Return the (x, y) coordinate for the center point of the cell that contains the specified text.  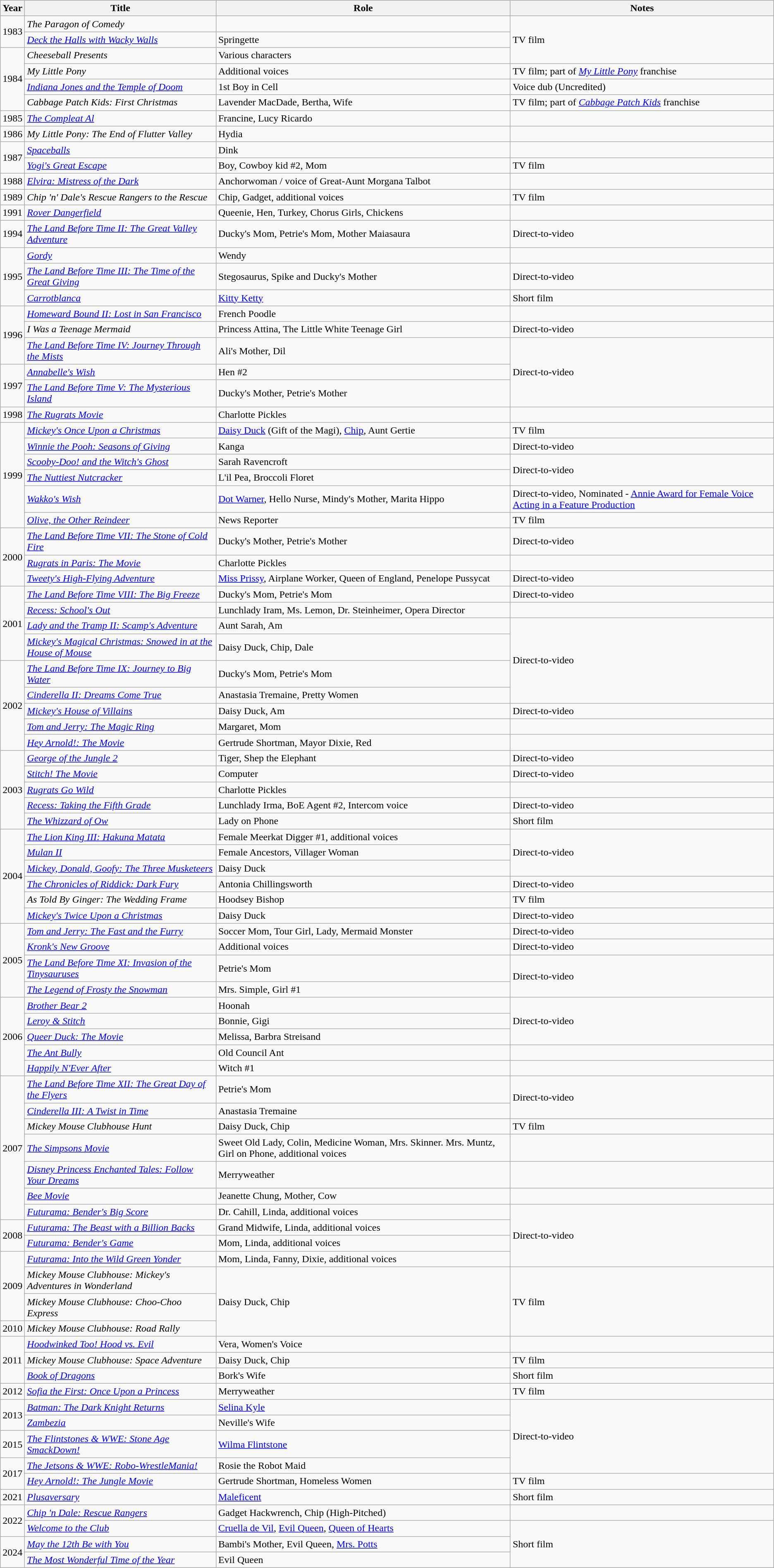
Futurama: Bender's Game (121, 1243)
1986 (12, 134)
Indiana Jones and the Temple of Doom (121, 87)
2011 (12, 1360)
The Land Before Time III: The Time of the Great Giving (121, 277)
Aunt Sarah, Am (363, 626)
Wilma Flintstone (363, 1444)
2003 (12, 789)
Neville's Wife (363, 1423)
Princess Attina, The Little White Teenage Girl (363, 329)
Sofia the First: Once Upon a Princess (121, 1392)
Futurama: Into the Wild Green Yonder (121, 1259)
1st Boy in Cell (363, 87)
2005 (12, 960)
Stegosaurus, Spike and Ducky's Mother (363, 277)
Gertrude Shortman, Homeless Women (363, 1481)
Kanga (363, 446)
Zambezia (121, 1423)
The Ant Bully (121, 1053)
Lady on Phone (363, 821)
Title (121, 8)
1985 (12, 118)
Ducky's Mom, Petrie's Mom, Mother Maiasaura (363, 234)
The Legend of Frosty the Snowman (121, 989)
Anastasia Tremaine, Pretty Women (363, 695)
Lavender MacDade, Bertha, Wife (363, 102)
Mickey Mouse Clubhouse: Road Rally (121, 1328)
Lunchlady Irma, BoE Agent #2, Intercom voice (363, 805)
Rover Dangerfield (121, 213)
I Was a Teenage Mermaid (121, 329)
The Flintstones & WWE: Stone Age SmackDown! (121, 1444)
The Nuttiest Nutcracker (121, 477)
1988 (12, 181)
2002 (12, 705)
Queer Duck: The Movie (121, 1037)
The Land Before Time II: The Great Valley Adventure (121, 234)
Cinderella III: A Twist in Time (121, 1111)
1984 (12, 79)
Mom, Linda, additional voices (363, 1243)
2021 (12, 1497)
Vera, Women's Voice (363, 1344)
2004 (12, 876)
Welcome to the Club (121, 1528)
Maleficent (363, 1497)
As Told By Ginger: The Wedding Frame (121, 900)
Happily N'Ever After (121, 1068)
Mickey Mouse Clubhouse: Choo-Choo Express (121, 1307)
Selina Kyle (363, 1407)
Daisy Duck (Gift of the Magi), Chip, Aunt Gertie (363, 430)
Female Meerkat Digger #1, additional voices (363, 837)
2013 (12, 1415)
Voice dub (Uncredited) (642, 87)
Lunchlady Iram, Ms. Lemon, Dr. Steinheimer, Opera Director (363, 610)
Gadget Hackwrench, Chip (High-Pitched) (363, 1513)
The Compleat Al (121, 118)
Queenie, Hen, Turkey, Chorus Girls, Chickens (363, 213)
Tiger, Shep the Elephant (363, 758)
TV film; part of Cabbage Patch Kids franchise (642, 102)
2015 (12, 1444)
Dot Warner, Hello Nurse, Mindy's Mother, Marita Hippo (363, 498)
French Poodle (363, 314)
Bork's Wife (363, 1376)
Hoodwinked Too! Hood vs. Evil (121, 1344)
Grand Midwife, Linda, additional voices (363, 1227)
Mickey's Magical Christmas: Snowed in at the House of Mouse (121, 647)
2008 (12, 1235)
Mickey's House of Villains (121, 711)
Witch #1 (363, 1068)
Recess: Taking the Fifth Grade (121, 805)
Recess: School's Out (121, 610)
Batman: The Dark Knight Returns (121, 1407)
May the 12th Be with You (121, 1544)
2017 (12, 1473)
Hey Arnold!: The Movie (121, 742)
1997 (12, 385)
Rugrats in Paris: The Movie (121, 563)
Soccer Mom, Tour Girl, Lady, Mermaid Monster (363, 931)
The Jetsons & WWE: Robo-WrestleMania! (121, 1466)
The Paragon of Comedy (121, 24)
Disney Princess Enchanted Tales: Follow Your Dreams (121, 1175)
Hoodsey Bishop (363, 900)
Notes (642, 8)
Mickey Mouse Clubhouse Hunt (121, 1127)
Cinderella II: Dreams Come True (121, 695)
The Whizzard of Ow (121, 821)
Wendy (363, 255)
Old Council Ant (363, 1053)
Carrotblanca (121, 298)
Winnie the Pooh: Seasons of Giving (121, 446)
Plusaversary (121, 1497)
Rugrats Go Wild (121, 790)
Mickey's Twice Upon a Christmas (121, 915)
The Rugrats Movie (121, 415)
2000 (12, 557)
Jeanette Chung, Mother, Cow (363, 1196)
My Little Pony: The End of Flutter Valley (121, 134)
Bambi's Mother, Evil Queen, Mrs. Potts (363, 1544)
Anastasia Tremaine (363, 1111)
The Land Before Time V: The Mysterious Island (121, 393)
Tweety's High-Flying Adventure (121, 579)
1995 (12, 277)
2006 (12, 1037)
The Land Before Time VIII: The Big Freeze (121, 594)
1983 (12, 32)
Francine, Lucy Ricardo (363, 118)
Mickey's Once Upon a Christmas (121, 430)
Scooby-Doo! and the Witch's Ghost (121, 462)
George of the Jungle 2 (121, 758)
2007 (12, 1148)
Cabbage Patch Kids: First Christmas (121, 102)
2001 (12, 623)
Miss Prissy, Airplane Worker, Queen of England, Penelope Pussycat (363, 579)
Dr. Cahill, Linda, additional voices (363, 1212)
2009 (12, 1286)
Mickey, Donald, Goofy: The Three Musketeers (121, 868)
Brother Bear 2 (121, 1005)
Mom, Linda, Fanny, Dixie, additional voices (363, 1259)
Bee Movie (121, 1196)
Ali's Mother, Dil (363, 350)
L'il Pea, Broccoli Floret (363, 477)
Book of Dragons (121, 1376)
Olive, the Other Reindeer (121, 520)
Cheeseball Presents (121, 55)
Evil Queen (363, 1560)
Mulan II (121, 853)
2010 (12, 1328)
Lady and the Tramp II: Scamp's Adventure (121, 626)
Role (363, 8)
Boy, Cowboy kid #2, Mom (363, 165)
1999 (12, 475)
The Land Before Time XI: Invasion of the Tinysauruses (121, 968)
Wakko's Wish (121, 498)
1991 (12, 213)
Bonnie, Gigi (363, 1021)
Tom and Jerry: The Fast and the Furry (121, 931)
Chip 'n Dale: Rescue Rangers (121, 1513)
Kronk's New Groove (121, 947)
Hoonah (363, 1005)
Mickey Mouse Clubhouse: Mickey's Adventures in Wonderland (121, 1280)
Female Ancestors, Villager Woman (363, 853)
2022 (12, 1520)
The Simpsons Movie (121, 1148)
Gordy (121, 255)
Rosie the Robot Maid (363, 1466)
1987 (12, 157)
The Land Before Time XII: The Great Day of the Flyers (121, 1089)
Year (12, 8)
Chip 'n' Dale's Rescue Rangers to the Rescue (121, 197)
Gertrude Shortman, Mayor Dixie, Red (363, 742)
Hen #2 (363, 372)
Chip, Gadget, additional voices (363, 197)
Elvira: Mistress of the Dark (121, 181)
The Land Before Time VII: The Stone of Cold Fire (121, 541)
TV film; part of My Little Pony franchise (642, 71)
Melissa, Barbra Streisand (363, 1037)
Direct-to-video, Nominated - Annie Award for Female Voice Acting in a Feature Production (642, 498)
Sweet Old Lady, Colin, Medicine Woman, Mrs. Skinner. Mrs. Muntz, Girl on Phone, additional voices (363, 1148)
The Chronicles of Riddick: Dark Fury (121, 884)
1996 (12, 335)
Mickey Mouse Clubhouse: Space Adventure (121, 1360)
Hydia (363, 134)
Antonia Chillingsworth (363, 884)
The Lion King III: Hakuna Matata (121, 837)
Tom and Jerry: The Magic Ring (121, 727)
Yogi's Great Escape (121, 165)
Hey Arnold!: The Jungle Movie (121, 1481)
2012 (12, 1392)
Futurama: The Beast with a Billion Backs (121, 1227)
The Most Wonderful Time of the Year (121, 1560)
The Land Before Time IX: Journey to Big Water (121, 674)
Sarah Ravencroft (363, 462)
Homeward Bound II: Lost in San Francisco (121, 314)
Margaret, Mom (363, 727)
1989 (12, 197)
Annabelle's Wish (121, 372)
Cruella de Vil, Evil Queen, Queen of Hearts (363, 1528)
My Little Pony (121, 71)
1994 (12, 234)
Daisy Duck, Chip, Dale (363, 647)
Futurama: Bender's Big Score (121, 1212)
2024 (12, 1552)
Stitch! The Movie (121, 774)
Computer (363, 774)
Mrs. Simple, Girl #1 (363, 989)
Anchorwoman / voice of Great-Aunt Morgana Talbot (363, 181)
Kitty Ketty (363, 298)
Various characters (363, 55)
News Reporter (363, 520)
Springette (363, 40)
Deck the Halls with Wacky Walls (121, 40)
Leroy & Stitch (121, 1021)
1998 (12, 415)
The Land Before Time IV: Journey Through the Mists (121, 350)
Dink (363, 150)
Spaceballs (121, 150)
Daisy Duck, Am (363, 711)
